Pinpoint the cell where the given text exists, returning its (x, y) midpoint coordinate. 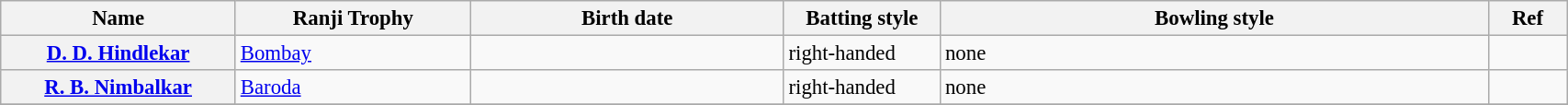
Bombay (353, 53)
Batting style (862, 18)
Bowling style (1214, 18)
Ranji Trophy (353, 18)
D. D. Hindlekar (118, 53)
Name (118, 18)
Baroda (353, 87)
Ref (1527, 18)
R. B. Nimbalkar (118, 87)
Birth date (626, 18)
